Locate the cell with the specified text and output its [X, Y] center coordinate. 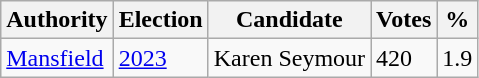
% [458, 20]
1.9 [458, 58]
Election [160, 20]
2023 [160, 58]
Mansfield [57, 58]
Candidate [289, 20]
420 [404, 58]
Authority [57, 20]
Votes [404, 20]
Karen Seymour [289, 58]
